Return [x, y] of the center of cell containing provided text 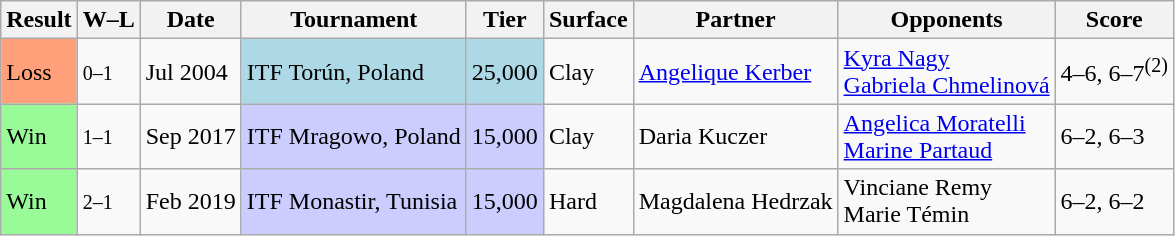
Loss [39, 72]
Angelique Kerber [736, 72]
Kyra Nagy Gabriela Chmelinová [946, 72]
2–1 [108, 202]
W–L [108, 20]
1–1 [108, 136]
Tournament [354, 20]
Feb 2019 [190, 202]
Result [39, 20]
ITF Monastir, Tunisia [354, 202]
0–1 [108, 72]
Date [190, 20]
Sep 2017 [190, 136]
25,000 [504, 72]
Partner [736, 20]
Tier [504, 20]
6–2, 6–2 [1114, 202]
Angelica Moratelli Marine Partaud [946, 136]
Surface [588, 20]
Vinciane Remy Marie Témin [946, 202]
ITF Torún, Poland [354, 72]
Daria Kuczer [736, 136]
Jul 2004 [190, 72]
4–6, 6–7(2) [1114, 72]
Magdalena Hedrzak [736, 202]
Opponents [946, 20]
6–2, 6–3 [1114, 136]
ITF Mragowo, Poland [354, 136]
Hard [588, 202]
Score [1114, 20]
